Capture the cell that displays the provided text and extract its [X, Y] central coordinate. 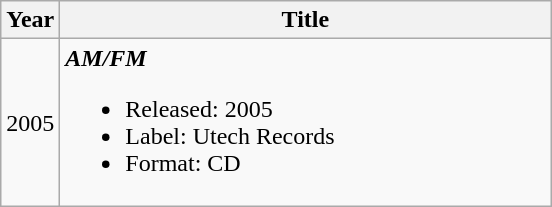
Year [30, 20]
2005 [30, 122]
AM/FMReleased: 2005Label: Utech Records Format: CD [306, 122]
Title [306, 20]
